Find where the given text appears and provide that cell's center as (X, Y) coordinate. 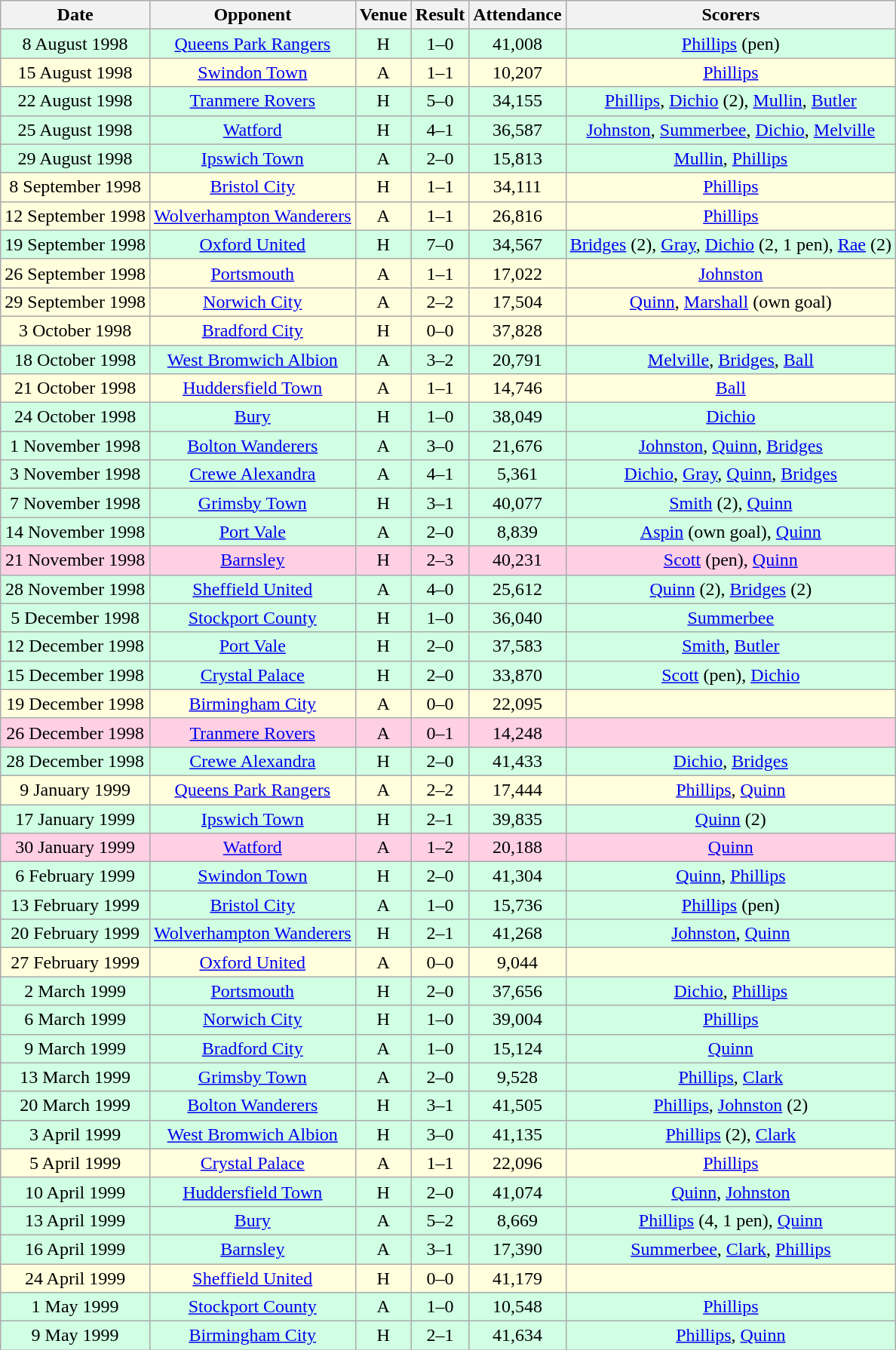
Quinn (2) (730, 818)
17,444 (517, 790)
Summerbee, Clark, Phillips (730, 1249)
28 November 1998 (75, 589)
37,656 (517, 991)
41,304 (517, 876)
9,044 (517, 962)
41,179 (517, 1278)
41,433 (517, 761)
34,567 (517, 244)
21 October 1998 (75, 388)
19 September 1998 (75, 244)
6 March 1999 (75, 1020)
34,155 (517, 101)
14,746 (517, 388)
17,022 (517, 273)
5,361 (517, 474)
41,135 (517, 1134)
Dichio, Bridges (730, 761)
25,612 (517, 589)
Dichio, Gray, Quinn, Bridges (730, 474)
30 January 1999 (75, 848)
6 February 1999 (75, 876)
5 April 1999 (75, 1163)
Phillips (2), Clark (730, 1134)
13 February 1999 (75, 905)
9 March 1999 (75, 1048)
36,040 (517, 618)
20 March 1999 (75, 1106)
9 January 1999 (75, 790)
13 March 1999 (75, 1077)
36,587 (517, 130)
3 October 1998 (75, 330)
3 April 1999 (75, 1134)
17,390 (517, 1249)
15 December 1998 (75, 675)
Date (75, 15)
22,096 (517, 1163)
8,669 (517, 1220)
0–1 (440, 732)
41,505 (517, 1106)
Scorers (730, 15)
7 November 1998 (75, 503)
Scott (pen), Dichio (730, 675)
20,188 (517, 848)
14 November 1998 (75, 532)
22 August 1998 (75, 101)
5 December 1998 (75, 618)
3 November 1998 (75, 474)
29 September 1998 (75, 302)
25 August 1998 (75, 130)
27 February 1999 (75, 962)
1–2 (440, 848)
8 September 1998 (75, 187)
38,049 (517, 417)
Johnston, Quinn, Bridges (730, 446)
41,074 (517, 1192)
Johnston, Quinn (730, 934)
Scott (pen), Quinn (730, 560)
18 October 1998 (75, 360)
20,791 (517, 360)
Johnston, Summerbee, Dichio, Melville (730, 130)
2 March 1999 (75, 991)
Melville, Bridges, Ball (730, 360)
41,268 (517, 934)
9,528 (517, 1077)
10,548 (517, 1307)
12 September 1998 (75, 216)
Opponent (252, 15)
Dichio, Phillips (730, 991)
5–0 (440, 101)
26 September 1998 (75, 273)
10,207 (517, 72)
39,004 (517, 1020)
Smith (2), Quinn (730, 503)
3–2 (440, 360)
40,077 (517, 503)
8 August 1998 (75, 44)
5–2 (440, 1220)
Phillips, Johnston (2) (730, 1106)
15,813 (517, 158)
26 December 1998 (75, 732)
13 April 1999 (75, 1220)
15 August 1998 (75, 72)
24 October 1998 (75, 417)
17,504 (517, 302)
29 August 1998 (75, 158)
22,095 (517, 704)
Phillips, Dichio (2), Mullin, Butler (730, 101)
7–0 (440, 244)
9 May 1999 (75, 1336)
4–0 (440, 589)
Smith, Butler (730, 646)
Bridges (2), Gray, Dichio (2, 1 pen), Rae (2) (730, 244)
19 December 1998 (75, 704)
37,828 (517, 330)
26,816 (517, 216)
10 April 1999 (75, 1192)
24 April 1999 (75, 1278)
Attendance (517, 15)
15,124 (517, 1048)
Summerbee (730, 618)
12 December 1998 (75, 646)
Ball (730, 388)
Venue (383, 15)
17 January 1999 (75, 818)
Aspin (own goal), Quinn (730, 532)
1 May 1999 (75, 1307)
41,634 (517, 1336)
Phillips, Clark (730, 1077)
16 April 1999 (75, 1249)
41,008 (517, 44)
Mullin, Phillips (730, 158)
Quinn, Marshall (own goal) (730, 302)
21 November 1998 (75, 560)
15,736 (517, 905)
Result (440, 15)
20 February 1999 (75, 934)
Quinn, Johnston (730, 1192)
2–3 (440, 560)
8,839 (517, 532)
Quinn, Phillips (730, 876)
Dichio (730, 417)
34,111 (517, 187)
28 December 1998 (75, 761)
21,676 (517, 446)
1 November 1998 (75, 446)
33,870 (517, 675)
14,248 (517, 732)
40,231 (517, 560)
37,583 (517, 646)
Johnston (730, 273)
Quinn (2), Bridges (2) (730, 589)
Phillips (4, 1 pen), Quinn (730, 1220)
39,835 (517, 818)
